Locate the cell with the specified text and output its [X, Y] center coordinate. 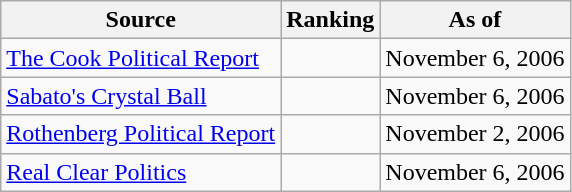
Ranking [330, 20]
Rothenberg Political Report [141, 134]
Sabato's Crystal Ball [141, 96]
Source [141, 20]
The Cook Political Report [141, 58]
Real Clear Politics [141, 172]
November 2, 2006 [475, 134]
As of [475, 20]
